Extract the [x, y] coordinate from the center of the cell holding the provided text.  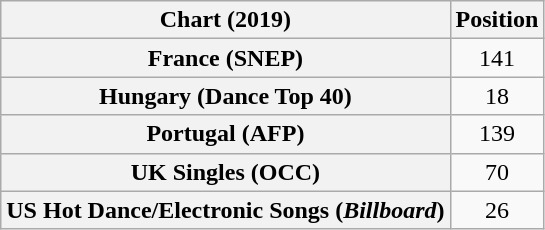
26 [497, 210]
UK Singles (OCC) [226, 172]
18 [497, 96]
Portugal (AFP) [226, 134]
Position [497, 20]
70 [497, 172]
141 [497, 58]
Chart (2019) [226, 20]
US Hot Dance/Electronic Songs (Billboard) [226, 210]
139 [497, 134]
Hungary (Dance Top 40) [226, 96]
France (SNEP) [226, 58]
